Determine the [X, Y] coordinate at the center of the cell enclosing the given text.  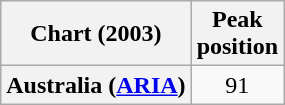
Peakposition [237, 34]
91 [237, 85]
Chart (2003) [96, 34]
Australia (ARIA) [96, 85]
